Provide the [X, Y] coordinate of the cell's center where the given text is located.  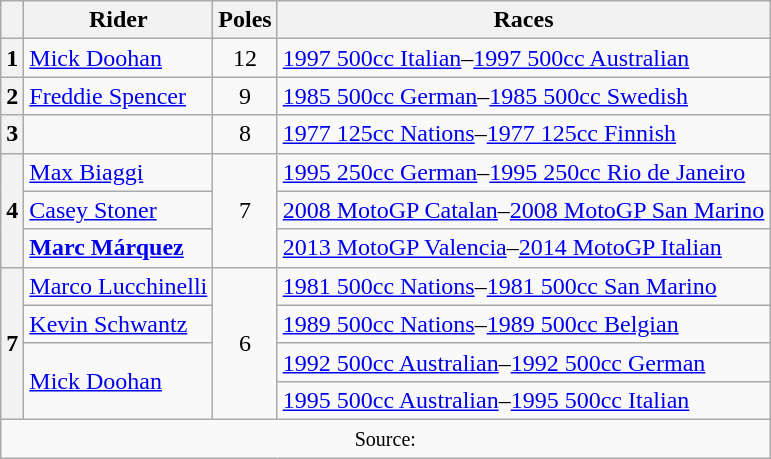
1997 500cc Italian–1997 500cc Australian [524, 58]
2 [12, 96]
Poles [245, 20]
8 [245, 134]
1995 250cc German–1995 250cc Rio de Janeiro [524, 172]
3 [12, 134]
Source: [386, 438]
Casey Stoner [118, 210]
Max Biaggi [118, 172]
Races [524, 20]
1989 500cc Nations–1989 500cc Belgian [524, 324]
1981 500cc Nations–1981 500cc San Marino [524, 286]
9 [245, 96]
1977 125cc Nations–1977 125cc Finnish [524, 134]
1985 500cc German–1985 500cc Swedish [524, 96]
4 [12, 210]
Marc Márquez [118, 248]
2013 MotoGP Valencia–2014 MotoGP Italian [524, 248]
Marco Lucchinelli [118, 286]
Kevin Schwantz [118, 324]
Rider [118, 20]
1 [12, 58]
2008 MotoGP Catalan–2008 MotoGP San Marino [524, 210]
6 [245, 343]
1992 500cc Australian–1992 500cc German [524, 362]
Freddie Spencer [118, 96]
1995 500cc Australian–1995 500cc Italian [524, 400]
12 [245, 58]
